Scan for the cell matching the given text and deliver its [x, y] coordinate at center. 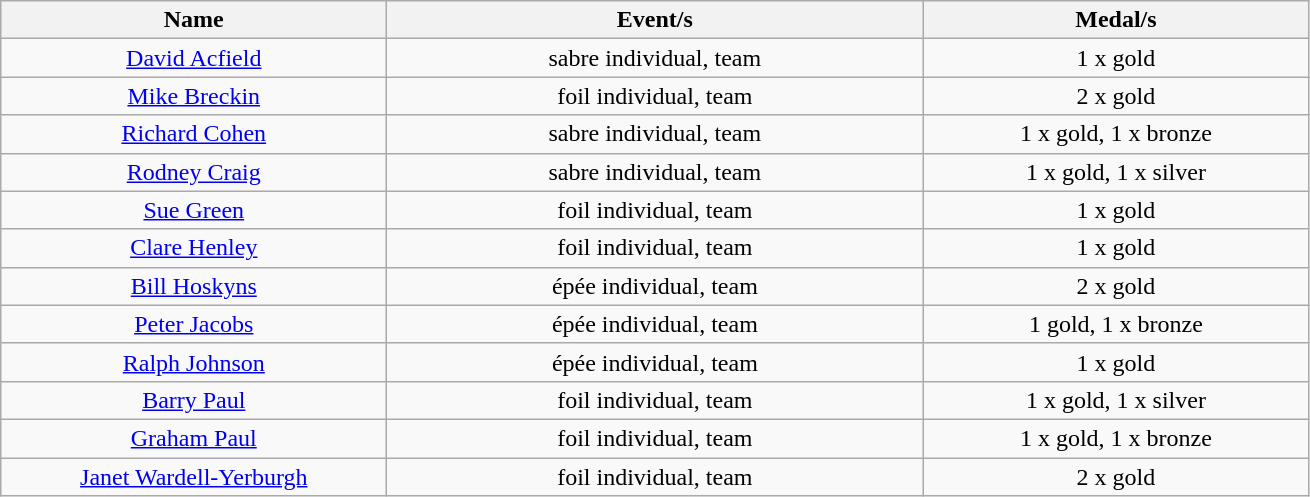
Mike Breckin [194, 96]
David Acfield [194, 58]
Ralph Johnson [194, 362]
1 gold, 1 x bronze [1116, 324]
Rodney Craig [194, 172]
Graham Paul [194, 438]
Peter Jacobs [194, 324]
Name [194, 20]
Janet Wardell-Yerburgh [194, 477]
Clare Henley [194, 248]
Event/s [655, 20]
Barry Paul [194, 400]
Sue Green [194, 210]
Bill Hoskyns [194, 286]
Medal/s [1116, 20]
Richard Cohen [194, 134]
